Provide the (x, y) coordinate of the cell's center where the given text is located.  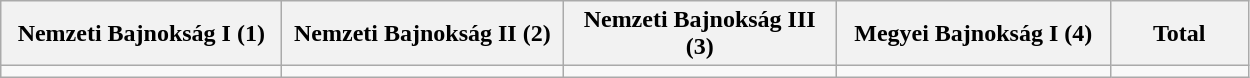
Nemzeti Bajnokság II (2) (422, 34)
Total (1180, 34)
Megyei Bajnokság I (4) (973, 34)
Nemzeti Bajnokság I (1) (142, 34)
Nemzeti Bajnokság III (3) (700, 34)
